Determine the (x, y) coordinate at the center of the cell enclosing the given text.  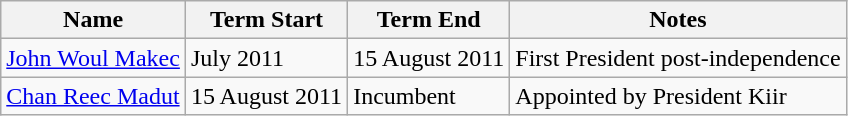
John Woul Makec (94, 58)
Appointed by President Kiir (678, 96)
Notes (678, 20)
Incumbent (429, 96)
First President post-independence (678, 58)
Chan Reec Madut (94, 96)
July 2011 (266, 58)
Term End (429, 20)
Name (94, 20)
Term Start (266, 20)
